Scan for the cell matching the given text and deliver its [x, y] coordinate at center. 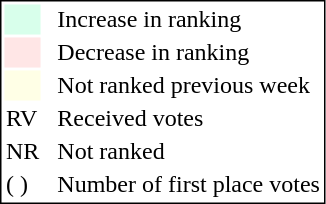
Number of first place votes [189, 185]
Not ranked [189, 151]
( ) [22, 185]
Received votes [189, 119]
NR [22, 151]
RV [22, 119]
Not ranked previous week [189, 85]
Decrease in ranking [189, 53]
Increase in ranking [189, 19]
